Search for the cell housing the specified text and yield its [X, Y] center coordinate. 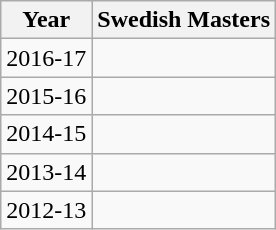
2013-14 [46, 172]
2014-15 [46, 134]
2016-17 [46, 58]
2015-16 [46, 96]
Year [46, 20]
2012-13 [46, 210]
Swedish Masters [184, 20]
